Pinpoint the cell where the given text exists, returning its [x, y] midpoint coordinate. 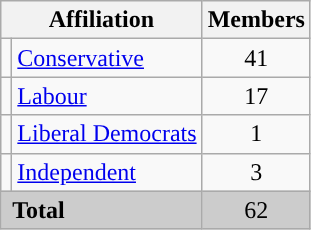
17 [256, 96]
Conservative [107, 58]
62 [256, 210]
Members [256, 20]
Liberal Democrats [107, 134]
Independent [107, 172]
Affiliation [102, 20]
3 [256, 172]
1 [256, 134]
41 [256, 58]
Labour [107, 96]
Total [102, 210]
